Detect which cell encompasses the target text, then output its (X, Y) center coordinate. 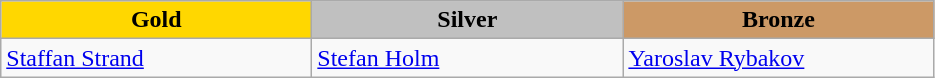
Stefan Holm (468, 58)
Gold (156, 20)
Yaroslav Rybakov (778, 58)
Bronze (778, 20)
Silver (468, 20)
Staffan Strand (156, 58)
